For the text-containing cell, return its midpoint in [x, y] coordinate format. 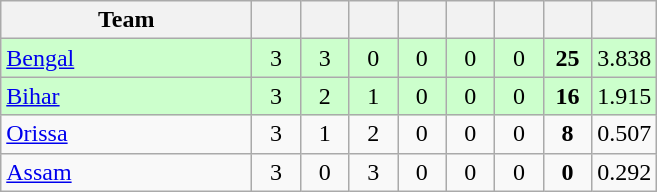
1.915 [624, 96]
Team [126, 20]
Bengal [126, 58]
Bihar [126, 96]
3.838 [624, 58]
0.507 [624, 134]
16 [568, 96]
0.292 [624, 172]
8 [568, 134]
Assam [126, 172]
25 [568, 58]
Orissa [126, 134]
